Return (X, Y) of the center of cell containing provided text 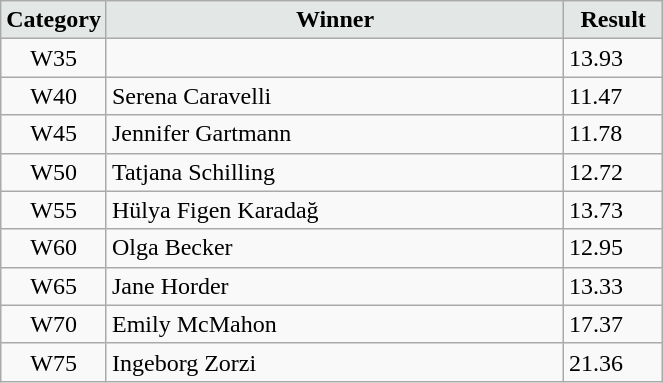
11.78 (614, 134)
21.36 (614, 362)
Jennifer Gartmann (334, 134)
Olga Becker (334, 248)
W40 (54, 96)
Serena Caravelli (334, 96)
W60 (54, 248)
W75 (54, 362)
12.95 (614, 248)
Result (614, 20)
Emily McMahon (334, 324)
Hülya Figen Karadağ (334, 210)
Jane Horder (334, 286)
12.72 (614, 172)
13.33 (614, 286)
11.47 (614, 96)
17.37 (614, 324)
13.73 (614, 210)
Winner (334, 20)
W55 (54, 210)
W70 (54, 324)
W65 (54, 286)
13.93 (614, 58)
Ingeborg Zorzi (334, 362)
Tatjana Schilling (334, 172)
Category (54, 20)
W50 (54, 172)
W45 (54, 134)
W35 (54, 58)
